Detect which cell encompasses the target text, then output its (X, Y) center coordinate. 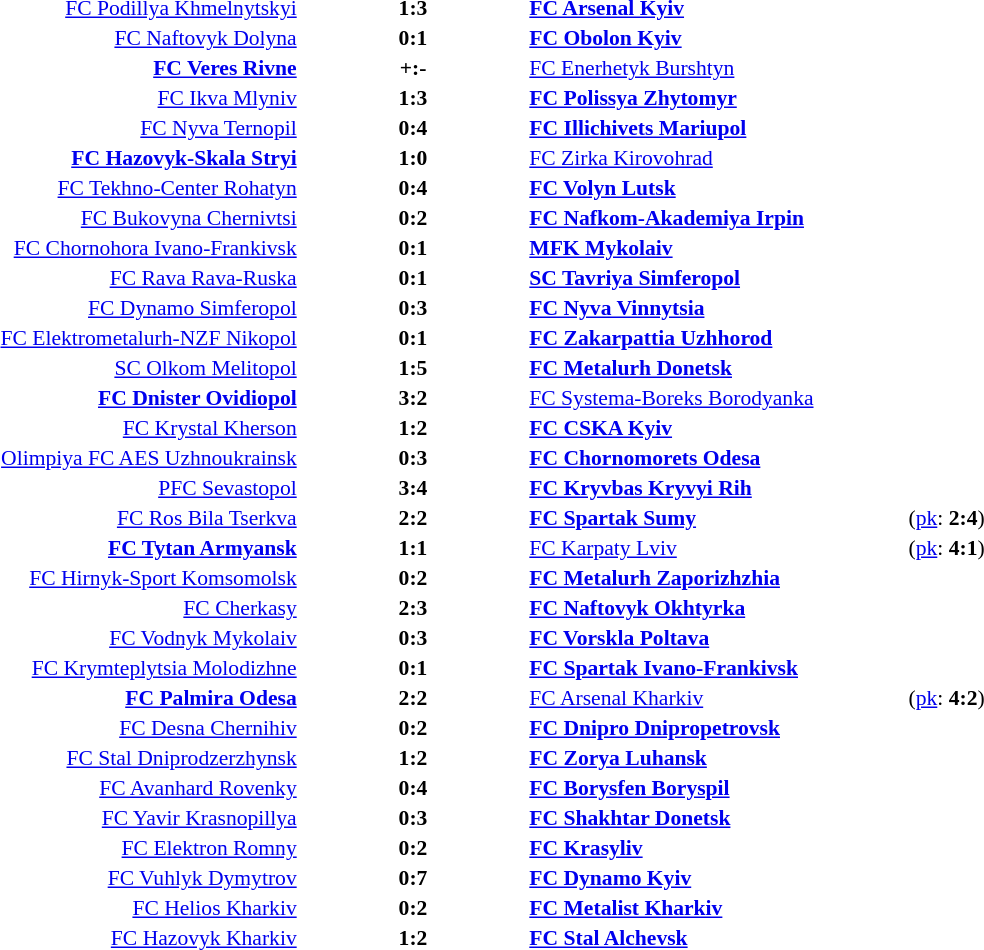
1:0 (414, 158)
FC Vorskla Poltava (717, 638)
3:2 (414, 398)
FC Spartak Sumy (717, 518)
FC Metalurh Donetsk (717, 368)
2:3 (414, 608)
FC CSKA Kyiv (717, 428)
FC Kryvbas Kryvyi Rih (717, 488)
FC Dnipro Dnipropetrovsk (717, 728)
FC Metalist Kharkiv (717, 908)
FC Shakhtar Donetsk (717, 818)
FC Systema-Boreks Borodyanka (717, 398)
FC Krasyliv (717, 848)
FC Obolon Kyiv (717, 38)
FC Karpaty Lviv (717, 548)
MFK Mykolaiv (717, 248)
FC Chornomorets Odesa (717, 458)
FC Naftovyk Okhtyrka (717, 608)
+:- (414, 68)
FC Dynamo Kyiv (717, 878)
1:1 (414, 548)
1:5 (414, 368)
FC Arsenal Kharkiv (717, 698)
FC Zirka Kirovohrad (717, 158)
FC Illichivets Mariupol (717, 128)
FC Zakarpattia Uzhhorod (717, 338)
FC Enerhetyk Burshtyn (717, 68)
FC Volyn Lutsk (717, 188)
SC Tavriya Simferopol (717, 278)
0:7 (414, 878)
FC Polissya Zhytomyr (717, 98)
1:3 (414, 98)
FC Zorya Luhansk (717, 758)
FC Nafkom-Akademiya Irpin (717, 218)
FC Borysfen Boryspil (717, 788)
3:4 (414, 488)
FC Spartak Ivano-Frankivsk (717, 668)
FC Metalurh Zaporizhzhia (717, 578)
FC Nyva Vinnytsia (717, 308)
